Return the (X, Y) coordinate for the center point of the cell that contains the specified text.  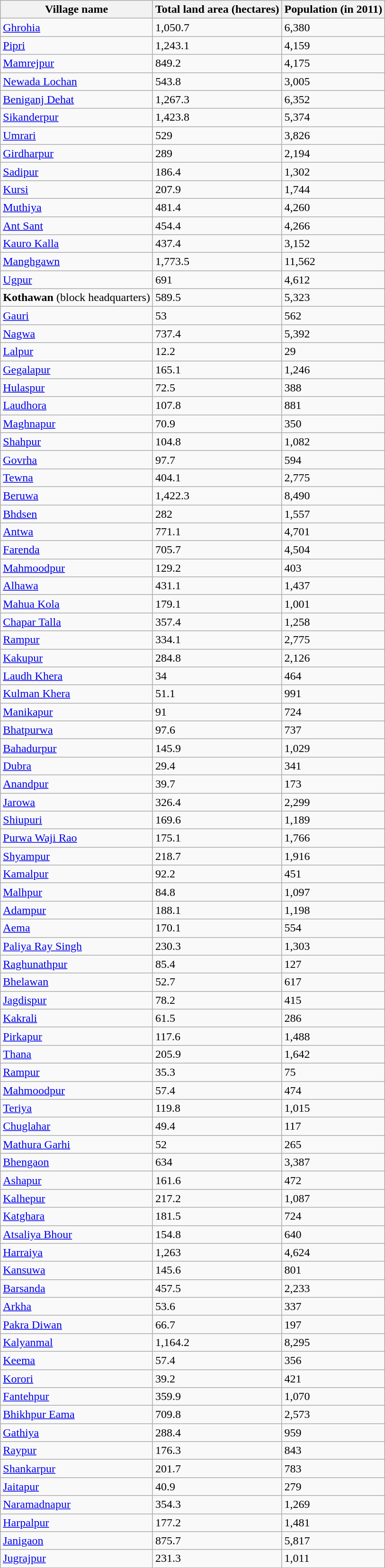
1,766 (333, 838)
415 (333, 1000)
35.3 (217, 1072)
1,557 (333, 514)
421 (333, 1379)
404.1 (217, 478)
197 (333, 1324)
Sadipur (77, 171)
617 (333, 982)
771.1 (217, 532)
737.4 (217, 334)
1,642 (333, 1054)
91 (217, 712)
562 (333, 316)
Beniganj Dehat (77, 99)
39.2 (217, 1379)
1,246 (333, 370)
2,194 (333, 153)
Antwa (77, 532)
3,152 (333, 244)
Jagdispur (77, 1000)
1,773.5 (217, 262)
6,380 (333, 27)
104.8 (217, 442)
472 (333, 1180)
145.6 (217, 1270)
117 (333, 1126)
2,573 (333, 1415)
341 (333, 766)
Barsanda (77, 1288)
12.2 (217, 352)
75 (333, 1072)
1,267.3 (217, 99)
Tewna (77, 478)
Kalhepur (77, 1198)
107.8 (217, 406)
337 (333, 1306)
Naramadnapur (77, 1505)
1,070 (333, 1397)
Kauro Kalla (77, 244)
Farenda (77, 550)
Bhikhpur Eama (77, 1415)
Bhatpurwa (77, 730)
634 (217, 1162)
Adampur (77, 910)
Kansuwa (77, 1270)
737 (333, 730)
1,263 (217, 1252)
78.2 (217, 1000)
52 (217, 1144)
4,266 (333, 226)
1,087 (333, 1198)
1,437 (333, 586)
Atsaliya Bhour (77, 1234)
Shankarpur (77, 1469)
Shiupuri (77, 820)
Hulaspur (77, 388)
1,015 (333, 1108)
359.9 (217, 1397)
Harraiya (77, 1252)
Manghgawn (77, 262)
Jugrajpur (77, 1559)
481.4 (217, 207)
Katghara (77, 1216)
454.4 (217, 226)
282 (217, 514)
Raypur (77, 1451)
119.8 (217, 1108)
Mamrejpur (77, 63)
356 (333, 1360)
Jaitapur (77, 1487)
451 (333, 874)
Population (in 2011) (333, 9)
Kalyanmal (77, 1342)
Muthiya (77, 207)
Fantehpur (77, 1397)
97.7 (217, 460)
354.3 (217, 1505)
61.5 (217, 1018)
849.2 (217, 63)
783 (333, 1469)
Gegalapur (77, 370)
1,243.1 (217, 45)
5,374 (333, 117)
Kakupur (77, 658)
Purwa Waji Rao (77, 838)
2,233 (333, 1288)
1,189 (333, 820)
218.7 (217, 856)
Bhelawan (77, 982)
Pipri (77, 45)
29 (333, 352)
165.1 (217, 370)
Malhpur (77, 892)
1,164.2 (217, 1342)
Girdharpur (77, 153)
Bahadurpur (77, 748)
554 (333, 928)
959 (333, 1433)
39.7 (217, 784)
5,817 (333, 1541)
594 (333, 460)
3,826 (333, 135)
286 (333, 1018)
5,323 (333, 298)
Laudh Khera (77, 676)
70.9 (217, 424)
Laudhora (77, 406)
Arkha (77, 1306)
334.1 (217, 640)
Ghrohia (77, 27)
843 (333, 1451)
117.6 (217, 1036)
Shahpur (77, 442)
589.5 (217, 298)
201.7 (217, 1469)
2,299 (333, 802)
34 (217, 676)
53.6 (217, 1306)
97.6 (217, 730)
265 (333, 1144)
1,011 (333, 1559)
230.3 (217, 946)
Shyampur (77, 856)
66.7 (217, 1324)
529 (217, 135)
40.9 (217, 1487)
Keema (77, 1360)
403 (333, 568)
1,488 (333, 1036)
175.1 (217, 838)
154.8 (217, 1234)
279 (333, 1487)
4,260 (333, 207)
173 (333, 784)
Village name (77, 9)
Kothawan (block headquarters) (77, 298)
Mathura Garhi (77, 1144)
Kursi (77, 189)
991 (333, 694)
431.1 (217, 586)
284.8 (217, 658)
Kulman Khera (77, 694)
177.2 (217, 1523)
85.4 (217, 964)
6,352 (333, 99)
Mahua Kola (77, 604)
49.4 (217, 1126)
129.2 (217, 568)
Bhdsen (77, 514)
691 (217, 280)
Raghunathpur (77, 964)
4,624 (333, 1252)
53 (217, 316)
Anandpur (77, 784)
388 (333, 388)
Ant Sant (77, 226)
3,387 (333, 1162)
1,097 (333, 892)
Sikanderpur (77, 117)
464 (333, 676)
Beruwa (77, 496)
1,422.3 (217, 496)
357.4 (217, 622)
188.1 (217, 910)
Dubra (77, 766)
Aema (77, 928)
1,303 (333, 946)
4,612 (333, 280)
1,269 (333, 1505)
Jarowa (77, 802)
Govrha (77, 460)
709.8 (217, 1415)
179.1 (217, 604)
161.6 (217, 1180)
1,082 (333, 442)
8,490 (333, 496)
289 (217, 153)
801 (333, 1270)
1,029 (333, 748)
3,005 (333, 81)
Gauri (77, 316)
Kakrali (77, 1018)
52.7 (217, 982)
1,744 (333, 189)
4,175 (333, 63)
Bhengaon (77, 1162)
181.5 (217, 1216)
4,159 (333, 45)
875.7 (217, 1541)
Lalpur (77, 352)
Ugpur (77, 280)
Umrari (77, 135)
Alhawa (77, 586)
72.5 (217, 388)
Newada Lochan (77, 81)
457.5 (217, 1288)
437.4 (217, 244)
11,562 (333, 262)
Korori (77, 1379)
Thana (77, 1054)
1,001 (333, 604)
5,392 (333, 334)
288.4 (217, 1433)
Pakra Diwan (77, 1324)
Harpalpur (77, 1523)
881 (333, 406)
Ashapur (77, 1180)
8,295 (333, 1342)
Chapar Talla (77, 622)
4,504 (333, 550)
Manikapur (77, 712)
205.9 (217, 1054)
1,423.8 (217, 117)
Total land area (hectares) (217, 9)
Nagwa (77, 334)
176.3 (217, 1451)
29.4 (217, 766)
640 (333, 1234)
145.9 (217, 748)
326.4 (217, 802)
1,916 (333, 856)
170.1 (217, 928)
543.8 (217, 81)
Chuglahar (77, 1126)
Teriya (77, 1108)
1,198 (333, 910)
705.7 (217, 550)
127 (333, 964)
Janigaon (77, 1541)
169.6 (217, 820)
Maghnapur (77, 424)
92.2 (217, 874)
1,050.7 (217, 27)
1,481 (333, 1523)
217.2 (217, 1198)
Paliya Ray Singh (77, 946)
474 (333, 1090)
51.1 (217, 694)
231.3 (217, 1559)
2,126 (333, 658)
207.9 (217, 189)
Pirkapur (77, 1036)
350 (333, 424)
Kamalpur (77, 874)
186.4 (217, 171)
84.8 (217, 892)
1,258 (333, 622)
Gathiya (77, 1433)
4,701 (333, 532)
1,302 (333, 171)
